Return (x, y) of the center of cell containing provided text 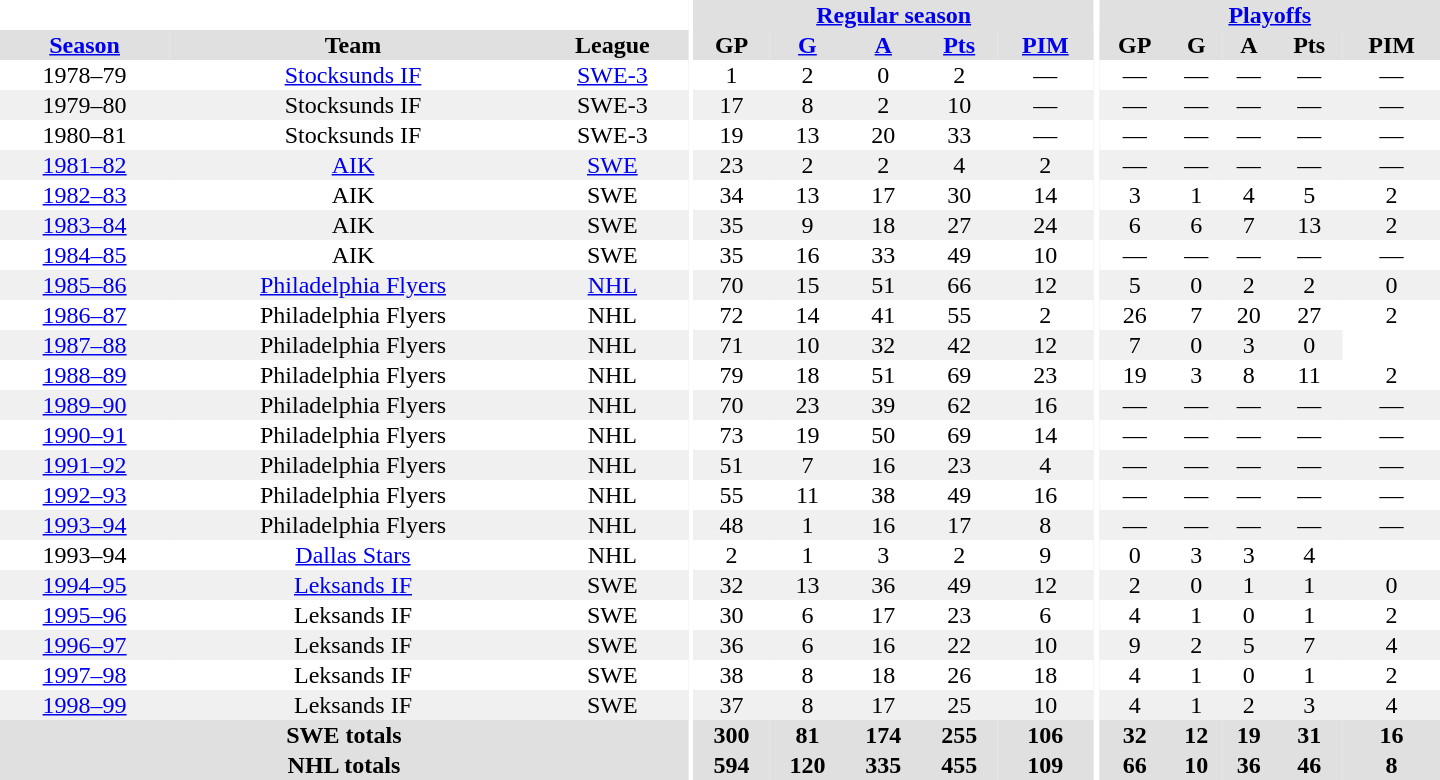
Dallas Stars (353, 555)
46 (1309, 765)
1994–95 (84, 585)
81 (808, 735)
41 (883, 315)
1998–99 (84, 705)
48 (732, 525)
106 (1046, 735)
1986–87 (84, 315)
SWE totals (344, 735)
1981–82 (84, 165)
25 (959, 705)
34 (732, 195)
Regular season (894, 15)
174 (883, 735)
72 (732, 315)
1987–88 (84, 345)
1985–86 (84, 285)
22 (959, 645)
NHL totals (344, 765)
League (612, 45)
37 (732, 705)
255 (959, 735)
1979–80 (84, 105)
1982–83 (84, 195)
1997–98 (84, 675)
42 (959, 345)
39 (883, 405)
455 (959, 765)
1991–92 (84, 465)
120 (808, 765)
1980–81 (84, 135)
109 (1046, 765)
300 (732, 735)
335 (883, 765)
1978–79 (84, 75)
31 (1309, 735)
Team (353, 45)
1983–84 (84, 225)
62 (959, 405)
Playoffs (1270, 15)
24 (1046, 225)
15 (808, 285)
1990–91 (84, 435)
1992–93 (84, 495)
73 (732, 435)
1996–97 (84, 645)
1988–89 (84, 375)
Season (84, 45)
1984–85 (84, 255)
50 (883, 435)
71 (732, 345)
79 (732, 375)
1995–96 (84, 615)
1989–90 (84, 405)
594 (732, 765)
